Provide the (X, Y) coordinate of the cell's center where the given text is located.  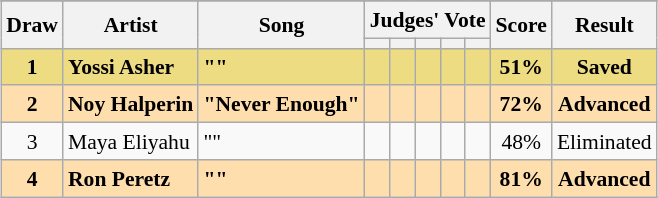
Score (522, 24)
81% (522, 178)
Saved (604, 66)
Result (604, 24)
Ron Peretz (130, 178)
1 (32, 66)
48% (522, 142)
Maya Eliyahu (130, 142)
Judges' Vote (428, 20)
51% (522, 66)
Song (281, 24)
Noy Halperin (130, 104)
Artist (130, 24)
Eliminated (604, 142)
Yossi Asher (130, 66)
Draw (32, 24)
4 (32, 178)
"Never Enough" (281, 104)
3 (32, 142)
2 (32, 104)
72% (522, 104)
